Capture the cell that displays the provided text and extract its (X, Y) central coordinate. 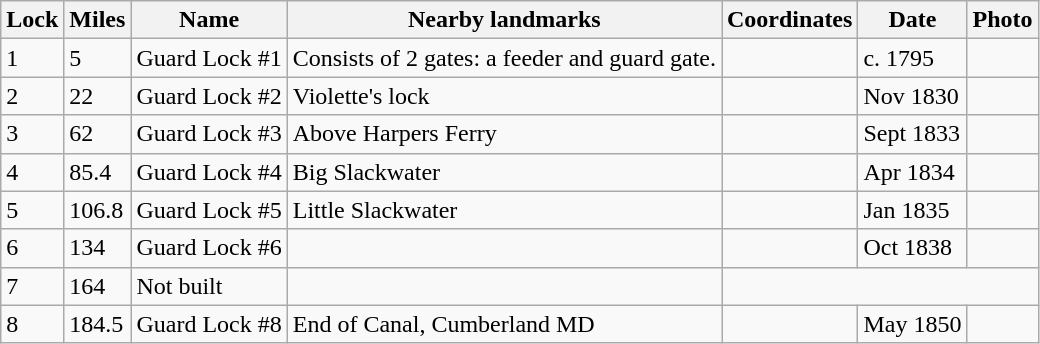
c. 1795 (912, 58)
Guard Lock #1 (209, 58)
6 (32, 248)
May 1850 (912, 324)
22 (98, 96)
Nov 1830 (912, 96)
Name (209, 20)
106.8 (98, 210)
Above Harpers Ferry (504, 134)
184.5 (98, 324)
Guard Lock #6 (209, 248)
164 (98, 286)
Sept 1833 (912, 134)
Not built (209, 286)
3 (32, 134)
4 (32, 172)
Jan 1835 (912, 210)
Date (912, 20)
2 (32, 96)
Guard Lock #2 (209, 96)
Consists of 2 gates: a feeder and guard gate. (504, 58)
1 (32, 58)
Coordinates (790, 20)
7 (32, 286)
End of Canal, Cumberland MD (504, 324)
Oct 1838 (912, 248)
Guard Lock #5 (209, 210)
62 (98, 134)
Photo (1002, 20)
Miles (98, 20)
Lock (32, 20)
Guard Lock #8 (209, 324)
Guard Lock #4 (209, 172)
Nearby landmarks (504, 20)
85.4 (98, 172)
Apr 1834 (912, 172)
134 (98, 248)
Violette's lock (504, 96)
Guard Lock #3 (209, 134)
8 (32, 324)
Little Slackwater (504, 210)
Big Slackwater (504, 172)
